Detect which cell encompasses the target text, then output its [x, y] center coordinate. 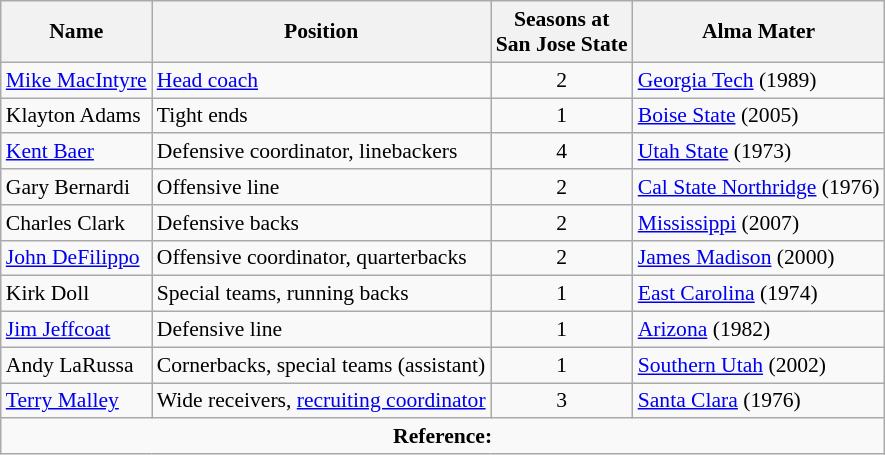
Boise State (2005) [759, 116]
Cal State Northridge (1976) [759, 187]
Position [322, 32]
3 [562, 401]
Alma Mater [759, 32]
Tight ends [322, 116]
Head coach [322, 80]
Terry Malley [76, 401]
Defensive coordinator, linebackers [322, 152]
4 [562, 152]
Offensive line [322, 187]
Name [76, 32]
John DeFilippo [76, 258]
Southern Utah (2002) [759, 365]
Jim Jeffcoat [76, 330]
Santa Clara (1976) [759, 401]
James Madison (2000) [759, 258]
Utah State (1973) [759, 152]
Kent Baer [76, 152]
Klayton Adams [76, 116]
Wide receivers, recruiting coordinator [322, 401]
Gary Bernardi [76, 187]
Defensive line [322, 330]
Special teams, running backs [322, 294]
Charles Clark [76, 223]
Offensive coordinator, quarterbacks [322, 258]
Andy LaRussa [76, 365]
Cornerbacks, special teams (assistant) [322, 365]
Mississippi (2007) [759, 223]
East Carolina (1974) [759, 294]
Mike MacIntyre [76, 80]
Defensive backs [322, 223]
Georgia Tech (1989) [759, 80]
Kirk Doll [76, 294]
Arizona (1982) [759, 330]
Seasons atSan Jose State [562, 32]
Reference: [443, 437]
